For the text-containing cell, return its midpoint in [x, y] coordinate format. 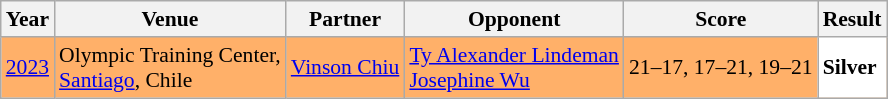
Partner [346, 19]
21–17, 17–21, 19–21 [721, 68]
Result [852, 19]
Opponent [514, 19]
2023 [28, 68]
Silver [852, 68]
Year [28, 19]
Olympic Training Center,Santiago, Chile [170, 68]
Vinson Chiu [346, 68]
Venue [170, 19]
Score [721, 19]
Ty Alexander Lindeman Josephine Wu [514, 68]
